Determine the (X, Y) coordinate at the center of the cell enclosing the given text.  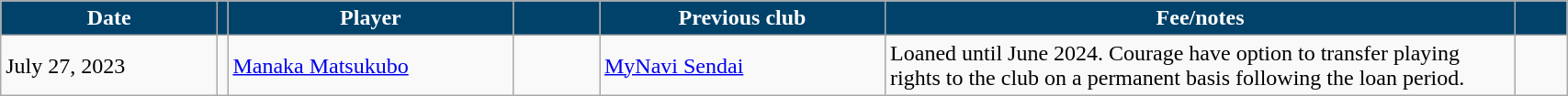
Date (109, 18)
Loaned until June 2024. Courage have option to transfer playing rights to the club on a permanent basis following the loan period. (1201, 66)
July 27, 2023 (109, 66)
MyNavi Sendai (742, 66)
Player (371, 18)
Previous club (742, 18)
Manaka Matsukubo (371, 66)
Fee/notes (1201, 18)
